Determine the (X, Y) coordinate at the center of the cell enclosing the given text.  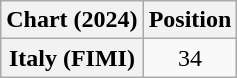
Italy (FIMI) (72, 58)
34 (190, 58)
Position (190, 20)
Chart (2024) (72, 20)
